Determine the [X, Y] coordinate at the center of the cell enclosing the given text.  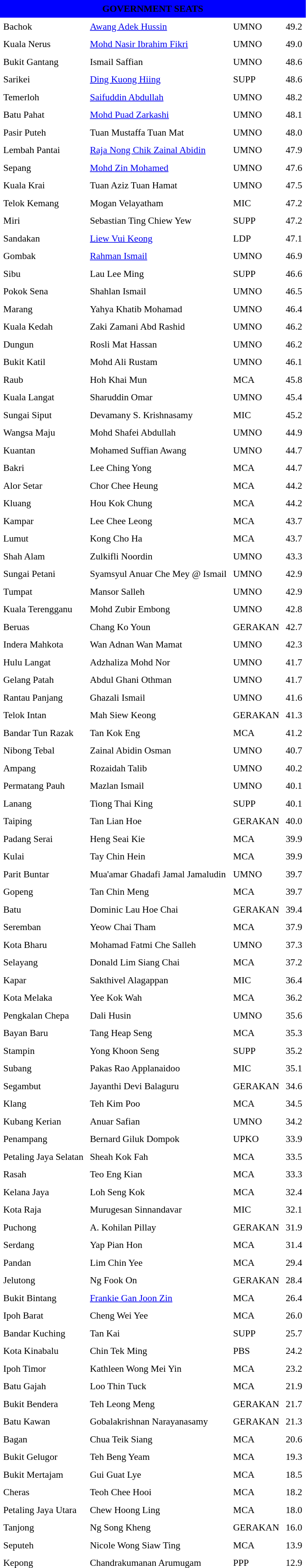
Lee Chee Leong [158, 521]
Telok Intan [43, 715]
Tan Kai [158, 1333]
Bachok [43, 26]
Serdang [43, 1245]
Kulai [43, 856]
Kuala Kedah [43, 327]
Mazlan Ismail [158, 786]
26.0 [294, 1316]
Teh Kim Poo [158, 1104]
36.4 [294, 980]
Zainal Abidin Osman [158, 750]
Jelutong [43, 1280]
47.5 [294, 185]
47.1 [294, 238]
19.3 [294, 1457]
Permatang Pauh [43, 786]
43.3 [294, 556]
Tuan Aziz Tuan Hamat [158, 185]
Tanjong [43, 1527]
41.6 [294, 697]
Teo Eng Kian [158, 1174]
Zulkifli Noordin [158, 556]
Parit Buntar [43, 874]
Loh Seng Kok [158, 1192]
Hoh Khai Mun [158, 379]
Ding Kuong Hiing [158, 79]
Cheng Wei Yee [158, 1316]
Sepang [43, 167]
Ipoh Barat [43, 1316]
Tang Heap Seng [158, 1033]
44.9 [294, 433]
46.6 [294, 273]
Bandar Tun Razak [43, 733]
Heng Seai Kie [158, 839]
41.2 [294, 733]
Ng Song Kheng [158, 1527]
32.4 [294, 1192]
Mohd Zubir Embong [158, 609]
Kapar [43, 980]
Chua Teik Siang [158, 1439]
48.2 [294, 97]
18.0 [294, 1510]
Raub [43, 379]
Mohamad Fatmi Che Salleh [158, 944]
Teh Leong Meng [158, 1404]
Sharuddin Omar [158, 397]
Stampin [43, 1050]
Pakas Rao Applanaidoo [158, 1068]
Lembah Pantai [43, 150]
35.2 [294, 1050]
Kuala Krai [43, 185]
Rahman Ismail [158, 256]
40.0 [294, 821]
Yahya Khatib Mohamad [158, 309]
Puchong [43, 1227]
Jayanthi Devi Balaguru [158, 1086]
Segambut [43, 1086]
Anuar Safian [158, 1121]
Nibong Tebal [43, 750]
Mohd Zin Mohamed [158, 167]
Yap Pian Hon [158, 1245]
Wan Adnan Wan Mamat [158, 644]
Ipoh Timor [43, 1368]
21.7 [294, 1404]
Devamany S. Krishnasamy [158, 415]
Mohd Puad Zarkashi [158, 115]
Loo Thin Tuck [158, 1386]
Beruas [43, 627]
Teh Beng Yeam [158, 1457]
Pandan [43, 1262]
Ismail Saffian [158, 61]
Tay Chin Hein [158, 856]
Padang Serai [43, 839]
Telok Kemang [43, 203]
37.9 [294, 927]
33.5 [294, 1156]
Petaling Jaya Utara [43, 1510]
Hou Kok Chung [158, 503]
Petaling Jaya Selatan [43, 1156]
45.8 [294, 379]
36.2 [294, 998]
Subang [43, 1068]
45.4 [294, 397]
42.3 [294, 644]
Pengkalan Chepa [43, 1015]
Sebastian Ting Chiew Yew [158, 221]
Rosli Mat Hassan [158, 344]
Penampang [43, 1139]
Tan Chin Meng [158, 892]
Lee Ching Yong [158, 468]
Sibu [43, 273]
Teoh Chee Hooi [158, 1492]
Mansor Salleh [158, 591]
Chew Hoong Ling [158, 1510]
47.6 [294, 167]
Batu Pahat [43, 115]
Tiong Thai King [158, 803]
Alor Setar [43, 485]
Bukit Bendera [43, 1404]
Kelana Jaya [43, 1192]
Dali Husin [158, 1015]
Dominic Lau Hoe Chai [158, 909]
Kota Melaka [43, 998]
Rasah [43, 1174]
Yee Kok Wah [158, 998]
Bayan Baru [43, 1033]
Kota Raja [43, 1210]
46.9 [294, 256]
Mohd Nasir Ibrahim Fikri [158, 44]
35.3 [294, 1033]
Seputeh [43, 1545]
48.0 [294, 132]
31.9 [294, 1227]
Kota Kinabalu [43, 1351]
Liew Vui Keong [158, 238]
23.2 [294, 1368]
Selayang [43, 962]
Pasir Puteh [43, 132]
34.6 [294, 1086]
Dungun [43, 344]
16.0 [294, 1527]
Bagan [43, 1439]
Sakthivel Alagappan [158, 980]
Rozaidah Talib [158, 768]
Miri [43, 221]
Klang [43, 1104]
47.9 [294, 150]
Hulu Langat [43, 662]
Kuala Terengganu [43, 609]
Saifuddin Abdullah [158, 97]
Chang Ko Youn [158, 627]
21.9 [294, 1386]
Mohd Shafei Abdullah [158, 433]
46.5 [294, 291]
26.4 [294, 1298]
Sheah Kok Fah [158, 1156]
Tan Kok Eng [158, 733]
40.2 [294, 768]
37.3 [294, 944]
Tumpat [43, 591]
Mah Siew Keong [158, 715]
Ng Fook On [158, 1280]
Kong Cho Ha [158, 539]
21.3 [294, 1421]
Shahlan Ismail [158, 291]
Yeow Chai Tham [158, 927]
Kathleen Wong Mei Yin [158, 1368]
20.6 [294, 1439]
Mua'amar Ghadafi Jamal Jamaludin [158, 874]
Bukit Katil [43, 362]
Gopeng [43, 892]
Bukit Bintang [43, 1298]
18.2 [294, 1492]
13.9 [294, 1545]
24.2 [294, 1351]
Marang [43, 309]
Gelang Patah [43, 680]
Bernard Giluk Dompok [158, 1139]
Frankie Gan Joon Zin [158, 1298]
35.6 [294, 1015]
Kluang [43, 503]
34.2 [294, 1121]
Mogan Velayatham [158, 203]
Batu [43, 909]
Cheras [43, 1492]
Sungai Petani [43, 574]
35.1 [294, 1068]
Kuala Langat [43, 397]
Awang Adek Hussin [158, 26]
Gobalakrishnan Narayanasamy [158, 1421]
41.3 [294, 715]
Mohd Ali Rustam [158, 362]
Batu Gajah [43, 1386]
Chor Chee Heung [158, 485]
Mohamed Suffian Awang [158, 450]
37.2 [294, 962]
29.4 [294, 1262]
A. Kohilan Pillay [158, 1227]
PBS [257, 1351]
Raja Nong Chik Zainal Abidin [158, 150]
Donald Lim Siang Chai [158, 962]
Pokok Sena [43, 291]
Ghazali Ismail [158, 697]
Sungai Siput [43, 415]
Yong Khoon Seng [158, 1050]
Gombak [43, 256]
45.2 [294, 415]
Bakri [43, 468]
Kuala Nerus [43, 44]
Zaki Zamani Abd Rashid [158, 327]
Indera Mahkota [43, 644]
Sarikei [43, 79]
Adzhaliza Mohd Nor [158, 662]
46.1 [294, 362]
46.4 [294, 309]
18.5 [294, 1474]
32.1 [294, 1210]
Kota Bharu [43, 944]
Nicole Wong Siaw Ting [158, 1545]
Tan Lian Hoe [158, 821]
Kuantan [43, 450]
42.7 [294, 627]
Kubang Kerian [43, 1121]
Seremban [43, 927]
Murugesan Sinnandavar [158, 1210]
49.2 [294, 26]
Ampang [43, 768]
39.4 [294, 909]
25.7 [294, 1333]
Lau Lee Ming [158, 273]
Gui Guat Lye [158, 1474]
Kampar [43, 521]
28.4 [294, 1280]
Batu Kawan [43, 1421]
Tuan Mustaffa Tuan Mat [158, 132]
Shah Alam [43, 556]
Bandar Kuching [43, 1333]
Bukit Gelugor [43, 1457]
GOVERNMENT SEATS [153, 9]
Bukit Mertajam [43, 1474]
Taiping [43, 821]
Bukit Gantang [43, 61]
40.7 [294, 750]
31.4 [294, 1245]
Chin Tek Ming [158, 1351]
Rantau Panjang [43, 697]
Lanang [43, 803]
48.1 [294, 115]
Lim Chin Yee [158, 1262]
Abdul Ghani Othman [158, 680]
42.8 [294, 609]
LDP [257, 238]
Syamsyul Anuar Che Mey @ Ismail [158, 574]
Temerloh [43, 97]
34.5 [294, 1104]
UPKO [257, 1139]
Sandakan [43, 238]
33.9 [294, 1139]
Wangsa Maju [43, 433]
33.3 [294, 1174]
Lumut [43, 539]
49.0 [294, 44]
